Detect which cell encompasses the target text, then output its (x, y) center coordinate. 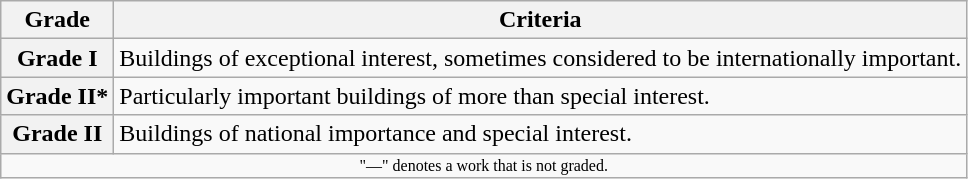
Particularly important buildings of more than special interest. (540, 96)
Grade I (58, 58)
"—" denotes a work that is not graded. (484, 165)
Grade II* (58, 96)
Grade (58, 20)
Criteria (540, 20)
Grade II (58, 134)
Buildings of national importance and special interest. (540, 134)
Buildings of exceptional interest, sometimes considered to be internationally important. (540, 58)
